Identify which cell holds the provided text, then report its (X, Y) central coordinate. 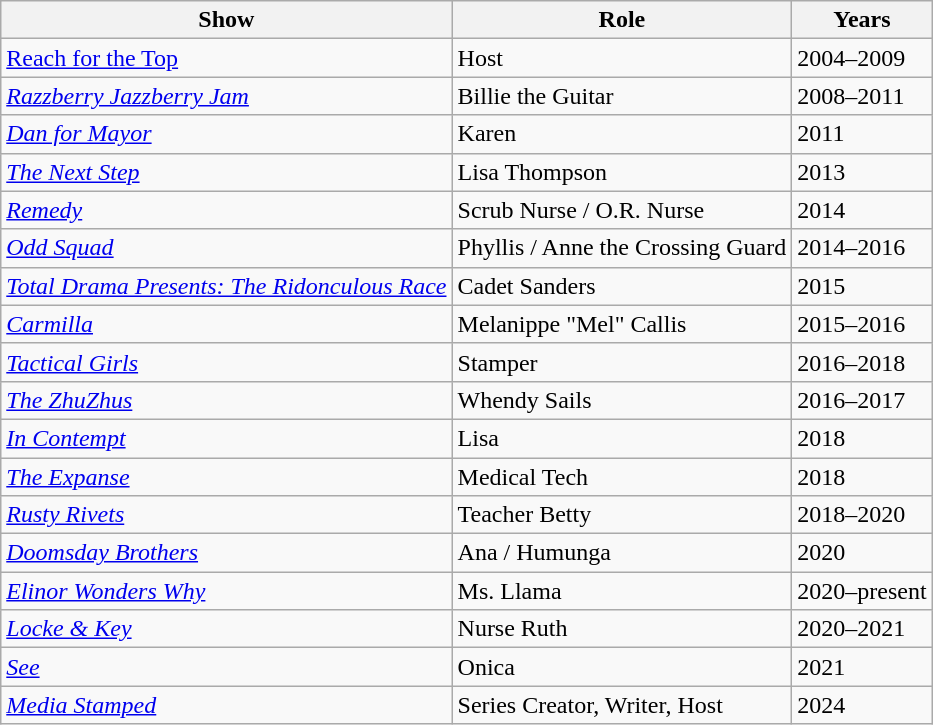
2014–2016 (862, 248)
Locke & Key (226, 629)
2020–present (862, 591)
The ZhuZhus (226, 400)
Stamper (622, 362)
2014 (862, 210)
Doomsday Brothers (226, 553)
Years (862, 20)
The Next Step (226, 172)
2013 (862, 172)
Whendy Sails (622, 400)
In Contempt (226, 438)
2024 (862, 705)
Lisa Thompson (622, 172)
Remedy (226, 210)
2020–2021 (862, 629)
Karen (622, 134)
2008–2011 (862, 96)
Show (226, 20)
Billie the Guitar (622, 96)
Phyllis / Anne the Crossing Guard (622, 248)
Razzberry Jazzberry Jam (226, 96)
Reach for the Top (226, 58)
2015–2016 (862, 324)
The Expanse (226, 477)
2004–2009 (862, 58)
2021 (862, 667)
Teacher Betty (622, 515)
Series Creator, Writer, Host (622, 705)
Dan for Mayor (226, 134)
Odd Squad (226, 248)
2018–2020 (862, 515)
2016–2018 (862, 362)
Host (622, 58)
Tactical Girls (226, 362)
Rusty Rivets (226, 515)
Ana / Humunga (622, 553)
Elinor Wonders Why (226, 591)
Melanippe "Mel" Callis (622, 324)
Total Drama Presents: The Ridonculous Race (226, 286)
Media Stamped (226, 705)
Scrub Nurse / O.R. Nurse (622, 210)
Ms. Llama (622, 591)
Cadet Sanders (622, 286)
2016–2017 (862, 400)
Role (622, 20)
Nurse Ruth (622, 629)
2020 (862, 553)
2011 (862, 134)
Medical Tech (622, 477)
Onica (622, 667)
See (226, 667)
2015 (862, 286)
Lisa (622, 438)
Carmilla (226, 324)
